Capture the cell that displays the provided text and extract its (x, y) central coordinate. 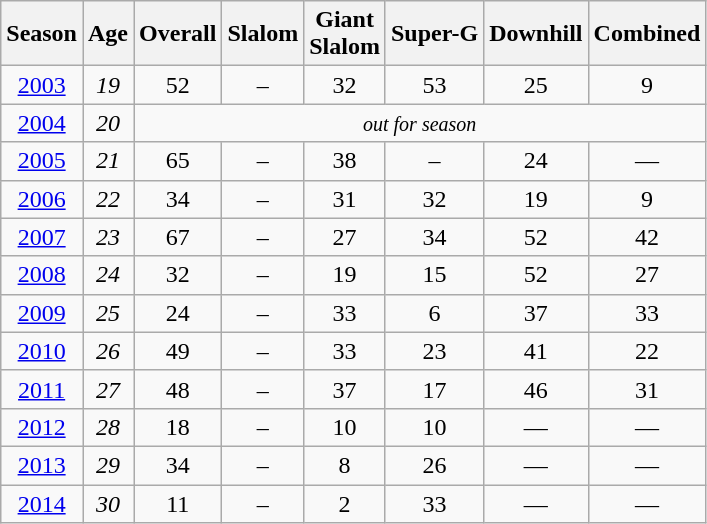
Overall (178, 34)
2010 (42, 351)
GiantSlalom (345, 34)
2011 (42, 389)
2 (345, 503)
28 (108, 427)
18 (178, 427)
30 (108, 503)
38 (345, 161)
2003 (42, 85)
Season (42, 34)
20 (108, 123)
2012 (42, 427)
2009 (42, 313)
17 (434, 389)
2005 (42, 161)
Super-G (434, 34)
15 (434, 275)
53 (434, 85)
48 (178, 389)
6 (434, 313)
11 (178, 503)
Downhill (536, 34)
2007 (42, 237)
67 (178, 237)
2008 (42, 275)
out for season (420, 123)
29 (108, 465)
49 (178, 351)
2014 (42, 503)
2006 (42, 199)
21 (108, 161)
65 (178, 161)
Combined (647, 34)
2004 (42, 123)
46 (536, 389)
2013 (42, 465)
Age (108, 34)
41 (536, 351)
42 (647, 237)
Slalom (263, 34)
8 (345, 465)
